Return the (x, y) coordinate for the center point of the cell that contains the specified text.  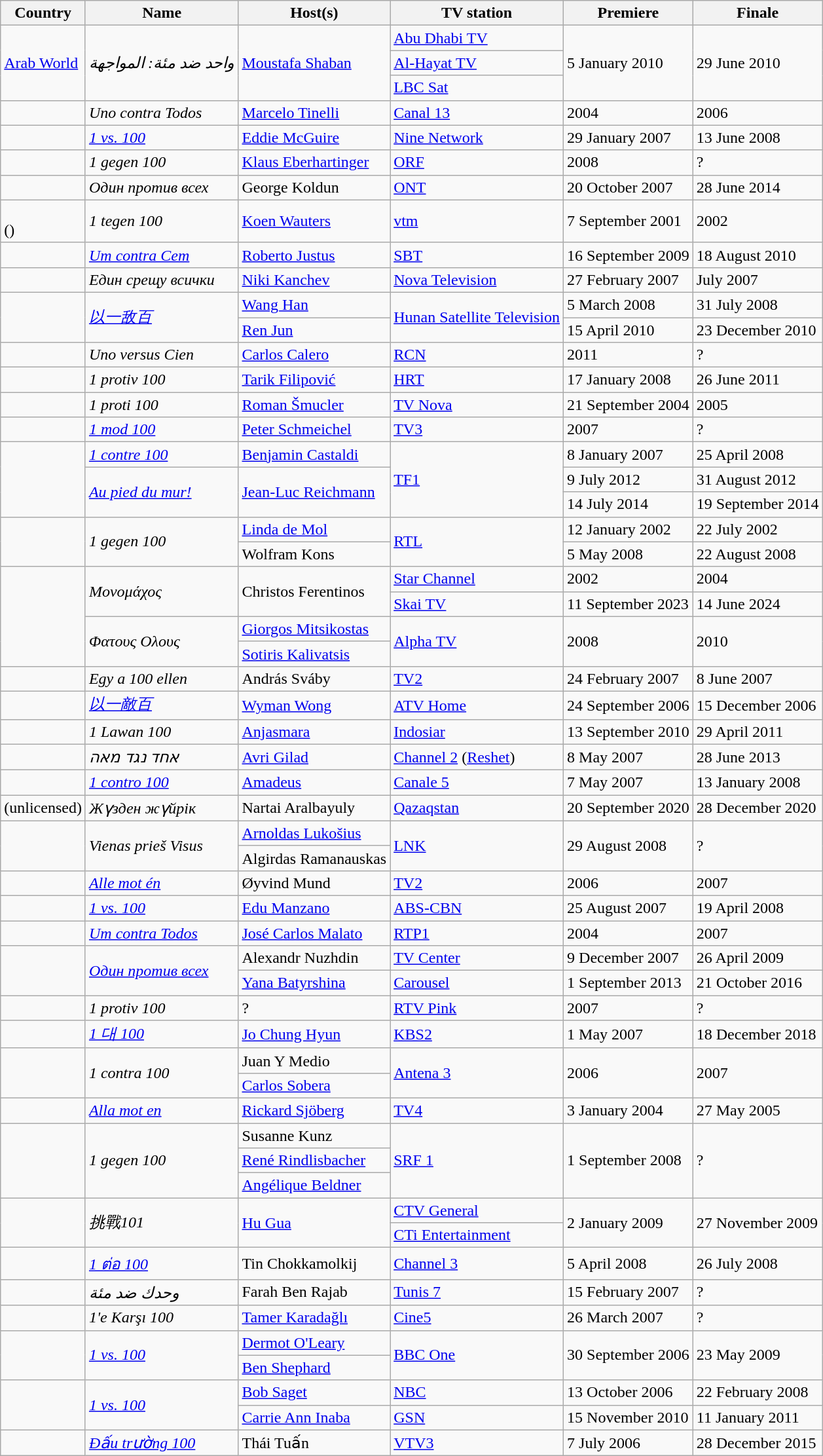
TF1 (477, 479)
30 September 2006 (629, 1355)
Vienas prieš Visus (162, 846)
Μονομάχος (162, 591)
ОNТ (477, 187)
8 January 2007 (629, 455)
Anjasmara (314, 732)
5 April 2008 (629, 1264)
GSN (477, 1417)
Peter Schmeichel (314, 430)
24 September 2006 (629, 705)
HRT (477, 380)
3 January 2004 (629, 1110)
René Rindlisbacher (314, 1161)
1 대 100 (162, 1035)
1'e Karşı 100 (162, 1318)
以一敵百 (162, 705)
Nartai Aralbayuly (314, 808)
15 February 2007 (629, 1292)
Hu Gua (314, 1223)
20 September 2020 (629, 808)
Đấu trường 100 (162, 1443)
Carousel (477, 983)
Един срещу всички (162, 280)
Angélique Beldner (314, 1185)
Wyman Wong (314, 705)
19 September 2014 (758, 504)
ATV Home (477, 705)
Carlos Calero (314, 355)
July 2007 (758, 280)
1 May 2007 (629, 1035)
Benjamin Castaldi (314, 455)
27 May 2005 (758, 1110)
András Sváby (314, 679)
Uno versus Cien (162, 355)
Жүзден жүйрік (162, 808)
Koen Wauters (314, 221)
31 July 2008 (758, 305)
Qazaqstan (477, 808)
26 July 2008 (758, 1264)
Nova Television (477, 280)
7 May 2007 (629, 783)
vtm (477, 221)
25 August 2007 (629, 908)
Indosiar (477, 732)
Alla mot en (162, 1110)
RTV Pink (477, 1008)
LNK (477, 846)
Tunis 7 (477, 1292)
Niki Kanchev (314, 280)
TV3 (477, 430)
Juan Y Medio (314, 1060)
Sotiris Kalivatsis (314, 654)
18 August 2010 (758, 255)
2011 (629, 355)
Farah Ben Rajab (314, 1292)
TV Nova (477, 405)
2005 (758, 405)
Susanne Kunz (314, 1135)
RCN (477, 355)
21 October 2016 (758, 983)
26 March 2007 (629, 1318)
22 February 2008 (758, 1392)
Canal 13 (477, 113)
2010 (758, 641)
Giorgos Mitsikostas (314, 629)
1 Lawan 100 (162, 732)
1 ต่อ 100 (162, 1264)
Star Channel (477, 579)
Uno contra Todos (162, 113)
Amadeus (314, 783)
1 September 2008 (629, 1160)
5 May 2008 (629, 554)
Algirdas Ramanauskas (314, 858)
ORF (477, 162)
9 July 2012 (629, 479)
NBC (477, 1392)
Moustafa Shaban (314, 63)
Thái Tuấn (314, 1443)
14 June 2024 (758, 604)
21 September 2004 (629, 405)
24 February 2007 (629, 679)
28 June 2014 (758, 187)
11 September 2023 (629, 604)
Alexandr Nuzhdin (314, 958)
26 April 2009 (758, 958)
אחד נגד מאה (162, 757)
RTL (477, 542)
ABS-CBN (477, 908)
Jo Chung Hyun (314, 1035)
Name (162, 13)
17 January 2008 (629, 380)
CTi Entertainment (477, 1235)
Abu Dhabi TV (477, 38)
Jean-Luc Reichmann (314, 492)
Finale (758, 13)
LBC Sat (477, 88)
1 tegen 100 (162, 221)
TV station (477, 13)
Wang Han (314, 305)
Carrie Ann Inaba (314, 1417)
Au pied du mur! (162, 492)
16 September 2009 (629, 255)
Premiere (629, 13)
Cine5 (477, 1318)
27 November 2009 (758, 1223)
Klaus Eberhartinger (314, 162)
1 contro 100 (162, 783)
Rickard Sjöberg (314, 1110)
Øyvind Mund (314, 883)
Tamer Karadağlı (314, 1318)
Um contra Cem (162, 255)
Alle mot én (162, 883)
SRF 1 (477, 1160)
BBC One (477, 1355)
Alpha TV (477, 641)
Tin Chokkamolkij (314, 1264)
George Koldun (314, 187)
2 January 2009 (629, 1223)
28 December 2020 (758, 808)
VTV3 (477, 1443)
Christos Ferentinos (314, 591)
SBT (477, 255)
Antena 3 (477, 1073)
1 September 2013 (629, 983)
8 May 2007 (629, 757)
Arab World (43, 63)
Canale 5 (477, 783)
Dermot O'Leary (314, 1343)
27 February 2007 (629, 280)
CTV General (477, 1210)
RTP1 (477, 933)
15 November 2010 (629, 1417)
Roberto Justus (314, 255)
8 June 2007 (758, 679)
Φατους Ολους (162, 641)
18 December 2018 (758, 1035)
13 January 2008 (758, 783)
Egy a 100 ellen (162, 679)
Bob Saget (314, 1392)
Tarik Filipović (314, 380)
Host(s) (314, 13)
挑戰101 (162, 1223)
Carlos Sobera (314, 1085)
5 January 2010 (629, 63)
13 September 2010 (629, 732)
Ren Jun (314, 329)
Ben Shephard (314, 1368)
9 December 2007 (629, 958)
20 October 2007 (629, 187)
Um contra Todos (162, 933)
1 proti 100 (162, 405)
12 January 2002 (629, 529)
Roman Šmucler (314, 405)
Channel 2 (Reshet) (477, 757)
1 mod 100 (162, 430)
TV4 (477, 1110)
5 March 2008 (629, 305)
28 December 2015 (758, 1443)
29 April 2011 (758, 732)
7 September 2001 (629, 221)
Marcelo Tinelli (314, 113)
Arnoldas Lukošius (314, 833)
13 October 2006 (629, 1392)
29 January 2007 (629, 138)
Eddie McGuire (314, 138)
KBS2 (477, 1035)
() (43, 221)
1 contra 100 (162, 1073)
(unlicensed) (43, 808)
11 January 2011 (758, 1417)
Country (43, 13)
29 June 2010 (758, 63)
TV Center (477, 958)
25 April 2008 (758, 455)
Al-Hayat TV (477, 63)
Channel 3 (477, 1264)
Wolfram Kons (314, 554)
29 August 2008 (629, 846)
1 contre 100 (162, 455)
José Carlos Malato (314, 933)
31 August 2012 (758, 479)
Avri Gilad (314, 757)
22 August 2008 (758, 554)
وحدك ضد مئة (162, 1292)
23 December 2010 (758, 329)
22 July 2002 (758, 529)
19 April 2008 (758, 908)
Skai TV (477, 604)
28 June 2013 (758, 757)
以一敌百 (162, 317)
7 July 2006 (629, 1443)
15 April 2010 (629, 329)
Linda de Mol (314, 529)
13 June 2008 (758, 138)
Yana Batyrshina (314, 983)
26 June 2011 (758, 380)
23 May 2009 (758, 1355)
Hunan Satellite Television (477, 317)
14 July 2014 (629, 504)
Edu Manzano (314, 908)
واحد ضد مئة: المواجهة (162, 63)
Nine Network (477, 138)
15 December 2006 (758, 705)
